For the text-containing cell, return its midpoint in [X, Y] coordinate format. 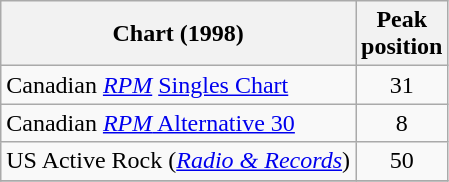
8 [402, 123]
Canadian RPM Alternative 30 [178, 123]
50 [402, 161]
Peakposition [402, 34]
Chart (1998) [178, 34]
Canadian RPM Singles Chart [178, 85]
31 [402, 85]
US Active Rock (Radio & Records) [178, 161]
